Return the [x, y] coordinate for the center point of the cell that contains the specified text.  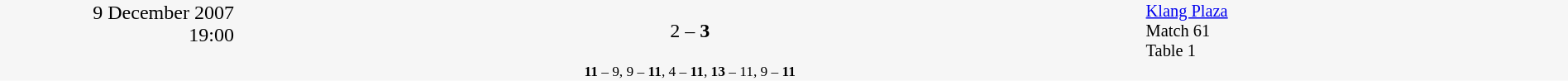
9 December 200719:00 [117, 40]
2 – 3 [690, 31]
11 – 9, 9 – 11, 4 – 11, 13 – 11, 9 – 11 [690, 71]
Klang PlazaMatch 61Table 1 [1356, 31]
